Return (x, y) of the center of cell containing provided text 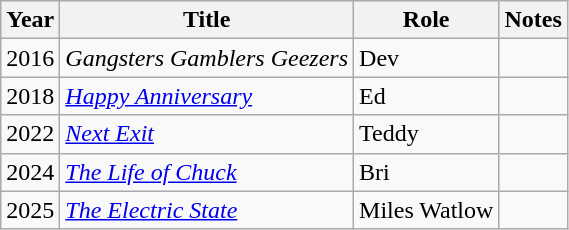
Notes (533, 20)
Year (30, 20)
2022 (30, 134)
2024 (30, 172)
2025 (30, 210)
The Electric State (207, 210)
Dev (426, 58)
Gangsters Gamblers Geezers (207, 58)
2018 (30, 96)
2016 (30, 58)
Teddy (426, 134)
Ed (426, 96)
Bri (426, 172)
Next Exit (207, 134)
The Life of Chuck (207, 172)
Miles Watlow (426, 210)
Happy Anniversary (207, 96)
Role (426, 20)
Title (207, 20)
